Locate the cell with the specified text and output its [X, Y] center coordinate. 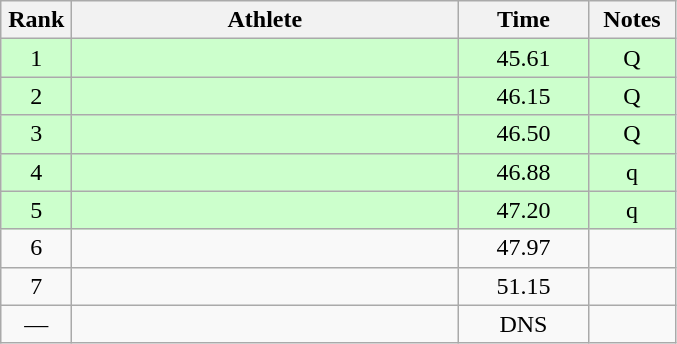
Rank [36, 20]
45.61 [524, 58]
6 [36, 248]
46.50 [524, 134]
51.15 [524, 286]
46.88 [524, 172]
Notes [632, 20]
3 [36, 134]
4 [36, 172]
7 [36, 286]
47.20 [524, 210]
— [36, 324]
Time [524, 20]
DNS [524, 324]
46.15 [524, 96]
47.97 [524, 248]
1 [36, 58]
2 [36, 96]
Athlete [265, 20]
5 [36, 210]
